Detect which cell encompasses the target text, then output its (x, y) center coordinate. 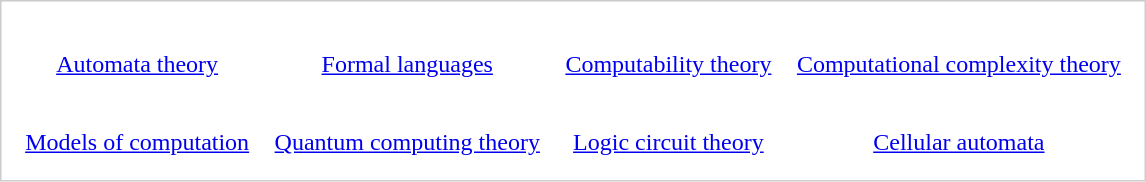
Quantum computing theory (407, 143)
Computational complexity theory (958, 65)
Cellular automata (958, 143)
Computability theory (668, 65)
Formal languages (407, 65)
Logic circuit theory (668, 143)
Automata theory (138, 65)
Models of computation (138, 143)
